Output the [x, y] coordinate of the center of the cell containing the given text.  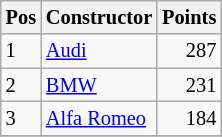
Alfa Romeo [99, 118]
Constructor [99, 17]
BMW [99, 85]
Audi [99, 51]
184 [189, 118]
3 [21, 118]
Pos [21, 17]
1 [21, 51]
Points [189, 17]
2 [21, 85]
287 [189, 51]
231 [189, 85]
